Extract the (X, Y) coordinate from the center of the cell holding the provided text.  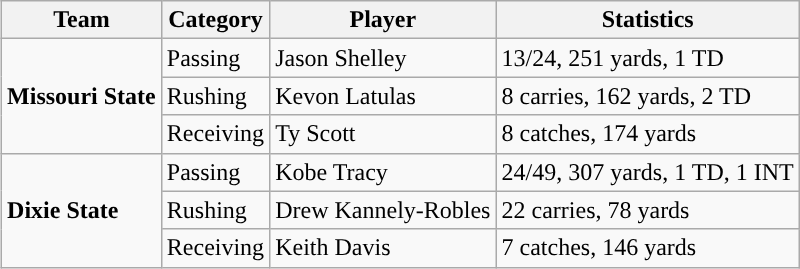
7 catches, 146 yards (648, 248)
22 carries, 78 yards (648, 210)
13/24, 251 yards, 1 TD (648, 58)
24/49, 307 yards, 1 TD, 1 INT (648, 172)
Dixie State (82, 210)
8 carries, 162 yards, 2 TD (648, 96)
Player (383, 20)
Team (82, 20)
Keith Davis (383, 248)
Ty Scott (383, 134)
Category (215, 20)
Drew Kannely-Robles (383, 210)
Missouri State (82, 96)
8 catches, 174 yards (648, 134)
Kevon Latulas (383, 96)
Kobe Tracy (383, 172)
Statistics (648, 20)
Jason Shelley (383, 58)
